Determine the [X, Y] coordinate at the center of the cell enclosing the given text.  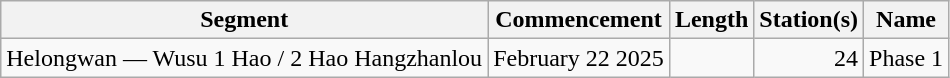
Station(s) [809, 20]
Commencement [579, 20]
Length [711, 20]
Helongwan — Wusu 1 Hao / 2 Hao Hangzhanlou [244, 58]
24 [809, 58]
Name [906, 20]
February 22 2025 [579, 58]
Segment [244, 20]
Phase 1 [906, 58]
